For the text-containing cell, return its midpoint in [X, Y] coordinate format. 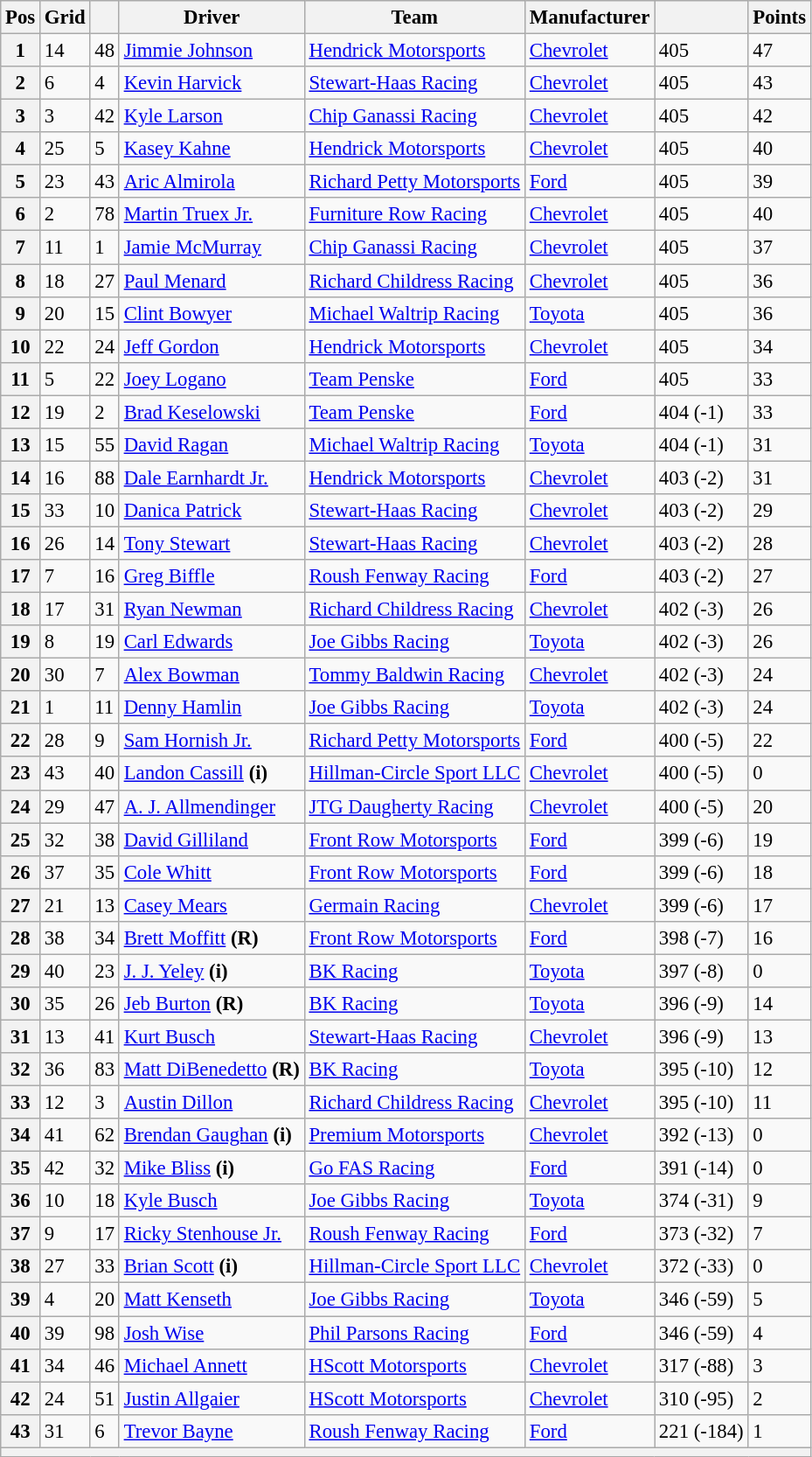
Go FAS Racing [414, 1168]
Paul Menard [212, 281]
88 [105, 478]
221 (-184) [701, 1431]
Brad Keselowski [212, 412]
Furniture Row Racing [414, 214]
392 (-13) [701, 1135]
397 (-8) [701, 971]
Austin Dillon [212, 1103]
Dale Earnhardt Jr. [212, 478]
398 (-7) [701, 938]
Phil Parsons Racing [414, 1333]
Driver [212, 17]
Jeff Gordon [212, 346]
46 [105, 1365]
Team [414, 17]
Kasey Kahne [212, 149]
Aric Almirola [212, 182]
Denny Hamlin [212, 708]
391 (-14) [701, 1168]
Matt DiBenedetto (R) [212, 1070]
Carl Edwards [212, 642]
Joey Logano [212, 379]
Trevor Bayne [212, 1431]
David Gilliland [212, 840]
372 (-33) [701, 1267]
317 (-88) [701, 1365]
JTG Daugherty Racing [414, 806]
Clint Bowyer [212, 313]
Pos [21, 17]
Justin Allgaier [212, 1398]
374 (-31) [701, 1201]
Sam Hornish Jr. [212, 741]
Alex Bowman [212, 675]
Jeb Burton (R) [212, 1004]
Jamie McMurray [212, 247]
Kevin Harvick [212, 83]
Brian Scott (i) [212, 1267]
Tony Stewart [212, 543]
Premium Motorsports [414, 1135]
Tommy Baldwin Racing [414, 675]
Casey Mears [212, 905]
373 (-32) [701, 1234]
Kurt Busch [212, 1036]
Brett Moffitt (R) [212, 938]
Jimmie Johnson [212, 51]
A. J. Allmendinger [212, 806]
J. J. Yeley (i) [212, 971]
Landon Cassill (i) [212, 774]
62 [105, 1135]
Brendan Gaughan (i) [212, 1135]
Grid [65, 17]
78 [105, 214]
98 [105, 1333]
Greg Biffle [212, 576]
Danica Patrick [212, 511]
Kyle Busch [212, 1201]
Points [780, 17]
Josh Wise [212, 1333]
310 (-95) [701, 1398]
48 [105, 51]
Mike Bliss (i) [212, 1168]
Kyle Larson [212, 116]
Michael Annett [212, 1365]
51 [105, 1398]
Matt Kenseth [212, 1300]
Manufacturer [589, 17]
Germain Racing [414, 905]
Martin Truex Jr. [212, 214]
Ricky Stenhouse Jr. [212, 1234]
83 [105, 1070]
Cole Whitt [212, 872]
55 [105, 445]
Ryan Newman [212, 610]
David Ragan [212, 445]
